Determine the [x, y] coordinate at the center of the cell enclosing the given text.  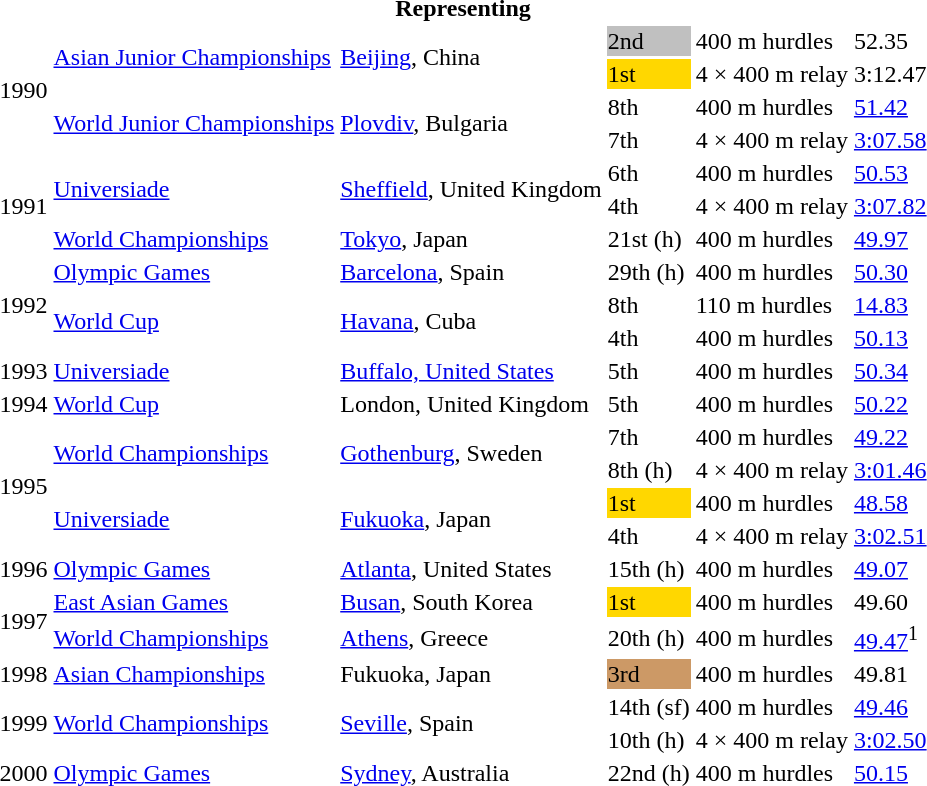
Asian Junior Championships [194, 58]
14th (sf) [648, 707]
21st (h) [648, 239]
Beijing, China [472, 58]
Sheffield, United Kingdom [472, 190]
3rd [648, 674]
Busan, South Korea [472, 602]
110 m hurdles [772, 305]
15th (h) [648, 569]
Atlanta, United States [472, 569]
2nd [648, 41]
World Junior Championships [194, 124]
Asian Championships [194, 674]
Plovdiv, Bulgaria [472, 124]
8th (h) [648, 470]
Athens, Greece [472, 638]
Seville, Spain [472, 724]
Barcelona, Spain [472, 272]
20th (h) [648, 638]
Gothenburg, Sweden [472, 454]
29th (h) [648, 272]
Havana, Cuba [472, 322]
East Asian Games [194, 602]
London, United Kingdom [472, 404]
6th [648, 173]
Tokyo, Japan [472, 239]
Buffalo, United States [472, 371]
10th (h) [648, 740]
